Determine the [x, y] coordinate at the center of the cell enclosing the given text.  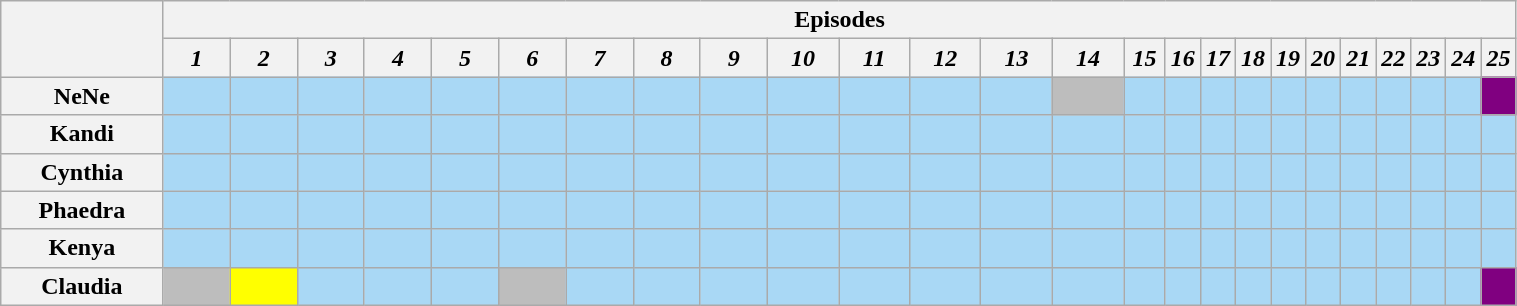
Phaedra [82, 210]
24 [1464, 58]
10 [802, 58]
11 [874, 58]
Kenya [82, 248]
17 [1218, 58]
9 [734, 58]
25 [1498, 58]
6 [532, 58]
4 [398, 58]
15 [1145, 58]
18 [1252, 58]
23 [1428, 58]
5 [466, 58]
NeNe [82, 96]
13 [1016, 58]
8 [666, 58]
7 [600, 58]
16 [1182, 58]
Episodes [840, 20]
19 [1288, 58]
1 [196, 58]
22 [1394, 58]
Kandi [82, 134]
20 [1324, 58]
Cynthia [82, 172]
2 [264, 58]
21 [1358, 58]
12 [946, 58]
14 [1088, 58]
3 [330, 58]
Claudia [82, 286]
